Return the (X, Y) coordinate for the center point of the cell that contains the specified text.  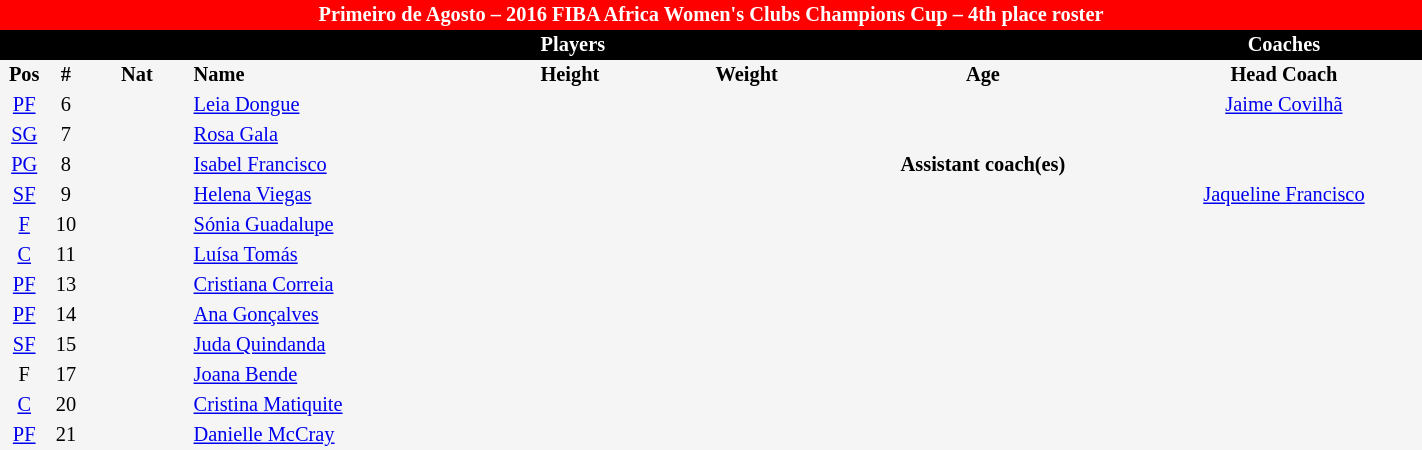
21 (66, 435)
Cristina Matiquite (329, 405)
Nat (136, 75)
Weight (746, 75)
Assistant coach(es) (983, 165)
6 (66, 105)
10 (66, 225)
Cristiana Correia (329, 285)
7 (66, 135)
Primeiro de Agosto – 2016 FIBA Africa Women's Clubs Champions Cup – 4th place roster (711, 15)
Helena Viegas (329, 195)
9 (66, 195)
Ana Gonçalves (329, 315)
Jaime Covilhã (1284, 105)
Joana Bende (329, 375)
11 (66, 255)
Luísa Tomás (329, 255)
# (66, 75)
15 (66, 345)
Jaqueline Francisco (1284, 195)
Players (573, 45)
Leia Dongue (329, 105)
17 (66, 375)
13 (66, 285)
Danielle McCray (329, 435)
Rosa Gala (329, 135)
20 (66, 405)
Isabel Francisco (329, 165)
Height (570, 75)
Sónia Guadalupe (329, 225)
Pos (24, 75)
Juda Quindanda (329, 345)
14 (66, 315)
Head Coach (1284, 75)
Name (329, 75)
8 (66, 165)
SG (24, 135)
Age (983, 75)
PG (24, 165)
Coaches (1284, 45)
